From the cell containing the given text, extract its center point as (X, Y) coordinate. 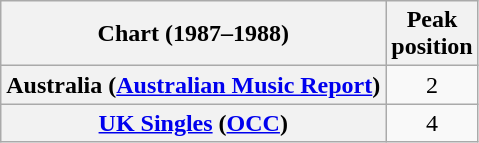
Peakposition (432, 34)
2 (432, 85)
Australia (Australian Music Report) (194, 85)
4 (432, 123)
UK Singles (OCC) (194, 123)
Chart (1987–1988) (194, 34)
